From the cell containing the given text, extract its center point as [X, Y] coordinate. 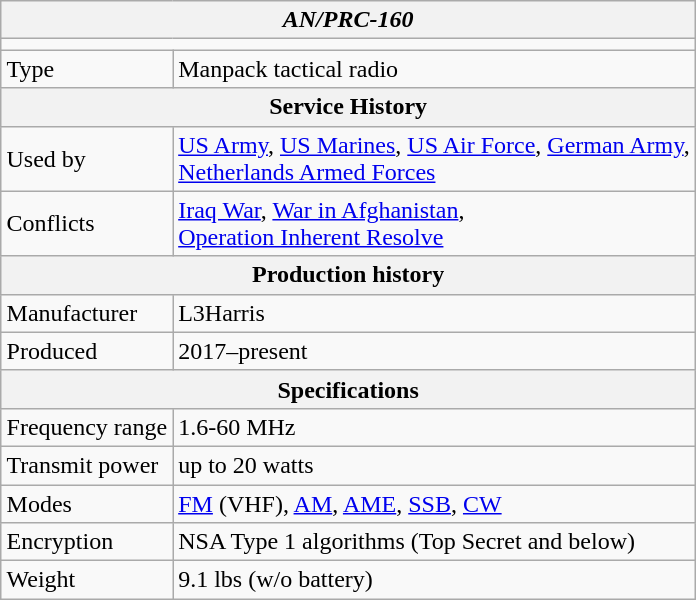
Produced [87, 351]
Encryption [87, 542]
Production history [348, 275]
9.1 lbs (w/o battery) [434, 580]
Modes [87, 503]
1.6-60 MHz [434, 427]
L3Harris [434, 313]
Iraq War, War in Afghanistan,Operation Inherent Resolve [434, 224]
Transmit power [87, 465]
FM (VHF), AM, AME, SSB, CW [434, 503]
Frequency range [87, 427]
Specifications [348, 389]
Manufacturer [87, 313]
AN/PRC-160 [348, 20]
Service History [348, 107]
US Army, US Marines, US Air Force, German Army,Netherlands Armed Forces [434, 158]
Conflicts [87, 224]
Weight [87, 580]
NSA Type 1 algorithms (Top Secret and below) [434, 542]
Manpack tactical radio [434, 69]
up to 20 watts [434, 465]
Used by [87, 158]
2017–present [434, 351]
Type [87, 69]
